Find where the given text appears and provide that cell's center as (x, y) coordinate. 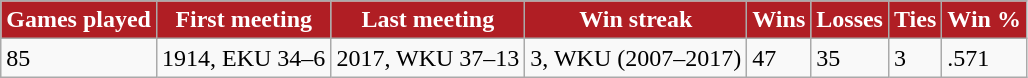
Win streak (636, 20)
Ties (914, 20)
1914, EKU 34–6 (243, 58)
35 (850, 58)
First meeting (243, 20)
.571 (984, 58)
47 (779, 58)
3 (914, 58)
Last meeting (428, 20)
Losses (850, 20)
3, WKU (2007–2017) (636, 58)
Wins (779, 20)
Games played (79, 20)
2017, WKU 37–13 (428, 58)
Win % (984, 20)
85 (79, 58)
